Detect which cell encompasses the target text, then output its [X, Y] center coordinate. 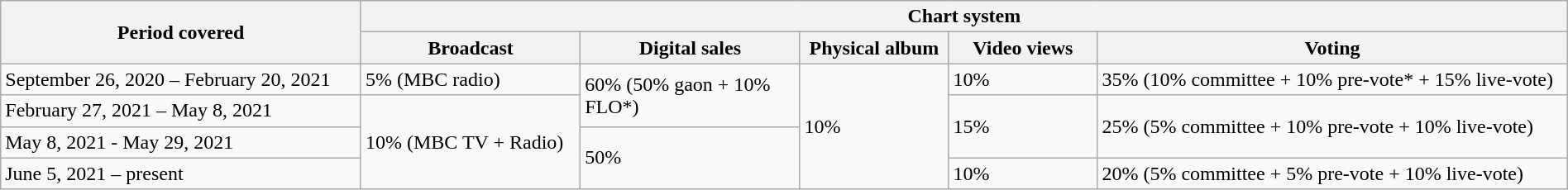
5% (MBC radio) [470, 79]
June 5, 2021 – present [181, 173]
September 26, 2020 – February 20, 2021 [181, 79]
Chart system [964, 17]
35% (10% committee + 10% pre-vote* + 15% live-vote) [1332, 79]
Physical album [874, 48]
10% (MBC TV + Radio) [470, 142]
50% [690, 158]
Video views [1023, 48]
Broadcast [470, 48]
February 27, 2021 – May 8, 2021 [181, 111]
Digital sales [690, 48]
25% (5% committee + 10% pre-vote + 10% live-vote) [1332, 126]
May 8, 2021 - May 29, 2021 [181, 142]
Voting [1332, 48]
60% (50% gaon + 10% FLO*) [690, 95]
Period covered [181, 32]
20% (5% committee + 5% pre-vote + 10% live-vote) [1332, 173]
15% [1023, 126]
